Pinpoint the cell where the given text exists, returning its (X, Y) midpoint coordinate. 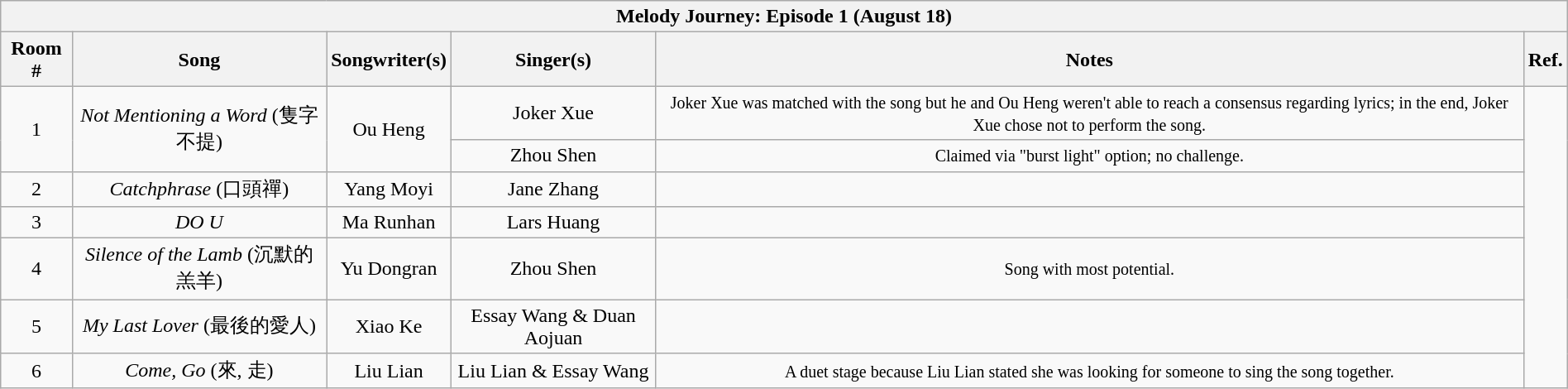
Xiao Ke (389, 326)
1 (36, 129)
3 (36, 223)
Ou Heng (389, 129)
A duet stage because Liu Lian stated she was looking for someone to sing the song together. (1089, 371)
4 (36, 269)
Songwriter(s) (389, 60)
Room # (36, 60)
Ma Runhan (389, 223)
2 (36, 189)
Lars Huang (554, 223)
Silence of the Lamb (沉默的羔羊) (198, 269)
My Last Lover (最後的愛人) (198, 326)
Liu Lian & Essay Wang (554, 371)
Song with most potential. (1089, 269)
Yang Moyi (389, 189)
Melody Journey: Episode 1 (August 18) (784, 17)
Not Mentioning a Word (隻字不提) (198, 129)
Song (198, 60)
Yu Dongran (389, 269)
Catchphrase (口頭禪) (198, 189)
Singer(s) (554, 60)
Notes (1089, 60)
DO U (198, 223)
Claimed via "burst light" option; no challenge. (1089, 156)
Essay Wang & Duan Aojuan (554, 326)
Ref. (1545, 60)
Jane Zhang (554, 189)
5 (36, 326)
Liu Lian (389, 371)
Come, Go (來, 走) (198, 371)
6 (36, 371)
Joker Xue (554, 113)
